Detect which cell encompasses the target text, then output its (x, y) center coordinate. 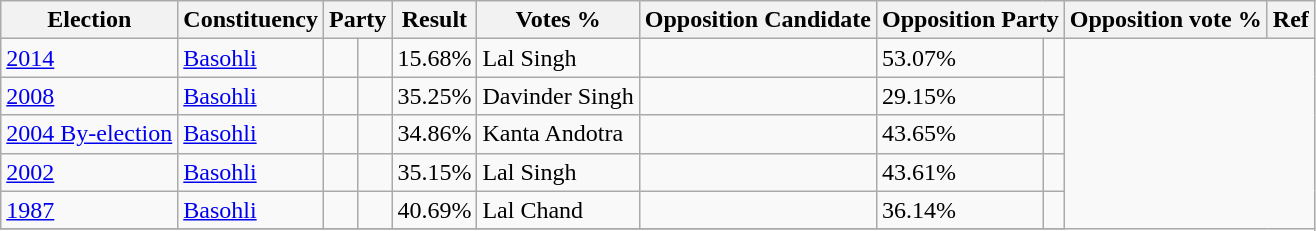
Votes % (558, 20)
Opposition Party (970, 20)
53.07% (959, 58)
2002 (90, 172)
Davinder Singh (558, 96)
34.86% (434, 134)
2004 By-election (90, 134)
Lal Chand (558, 210)
Result (434, 20)
29.15% (959, 96)
Constituency (251, 20)
2008 (90, 96)
2014 (90, 58)
43.61% (959, 172)
40.69% (434, 210)
35.15% (434, 172)
Party (358, 20)
Ref (1290, 20)
Opposition Candidate (758, 20)
Opposition vote % (1166, 20)
36.14% (959, 210)
1987 (90, 210)
35.25% (434, 96)
Kanta Andotra (558, 134)
15.68% (434, 58)
43.65% (959, 134)
Election (90, 20)
